For the text-containing cell, return its midpoint in [X, Y] coordinate format. 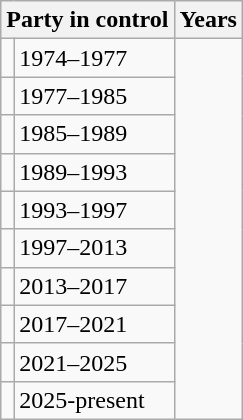
1974–1977 [94, 58]
1997–2013 [94, 248]
2025-present [94, 400]
1985–1989 [94, 134]
Party in control [88, 20]
2021–2025 [94, 362]
1989–1993 [94, 172]
2013–2017 [94, 286]
2017–2021 [94, 324]
1977–1985 [94, 96]
Years [208, 20]
1993–1997 [94, 210]
